Return (x, y) of the center of cell containing provided text 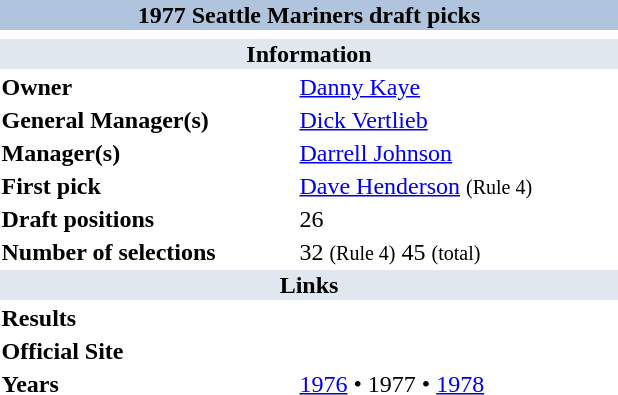
Dick Vertlieb (458, 120)
Official Site (148, 351)
Draft positions (148, 219)
Number of selections (148, 252)
Darrell Johnson (458, 153)
Dave Henderson (Rule 4) (458, 186)
Information (309, 54)
1977 Seattle Mariners draft picks (309, 15)
26 (458, 219)
Results (148, 318)
32 (Rule 4) 45 (total) (458, 252)
Danny Kaye (458, 87)
Owner (148, 87)
Links (309, 285)
Manager(s) (148, 153)
General Manager(s) (148, 120)
First pick (148, 186)
